Provide the [x, y] coordinate of the cell's center where the given text is located.  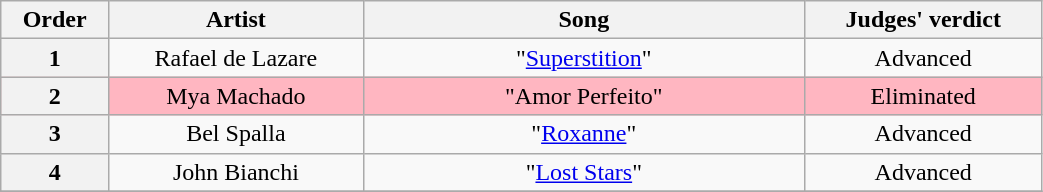
Eliminated [923, 96]
Judges' verdict [923, 20]
"Amor Perfeito" [584, 96]
"Roxanne" [584, 134]
Bel Spalla [236, 134]
Mya Machado [236, 96]
Rafael de Lazare [236, 58]
Song [584, 20]
Order [55, 20]
John Bianchi [236, 172]
"Lost Stars" [584, 172]
4 [55, 172]
2 [55, 96]
3 [55, 134]
"Superstition" [584, 58]
Artist [236, 20]
1 [55, 58]
